For the text-containing cell, return its midpoint in (x, y) coordinate format. 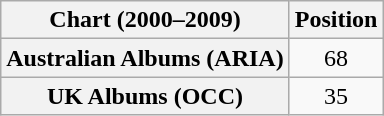
68 (336, 58)
Position (336, 20)
Australian Albums (ARIA) (145, 58)
35 (336, 96)
Chart (2000–2009) (145, 20)
UK Albums (OCC) (145, 96)
